From the cell containing the given text, extract its center point as (x, y) coordinate. 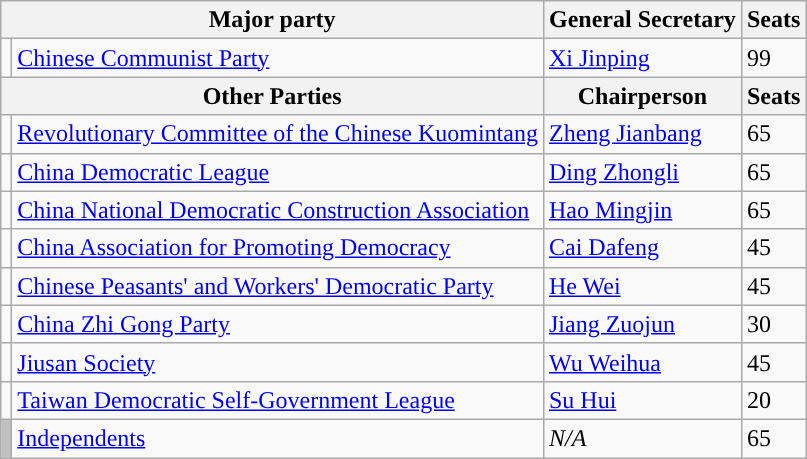
Su Hui (642, 400)
He Wei (642, 286)
China Democratic League (278, 172)
Hao Mingjin (642, 210)
Independents (278, 438)
99 (773, 58)
Chinese Peasants' and Workers' Democratic Party (278, 286)
Chinese Communist Party (278, 58)
Cai Dafeng (642, 248)
Xi Jinping (642, 58)
Taiwan Democratic Self-Government League (278, 400)
Major party (272, 20)
Revolutionary Committee of the Chinese Kuomintang (278, 134)
Zheng Jianbang (642, 134)
Jiusan Society (278, 362)
30 (773, 324)
China Association for Promoting Democracy (278, 248)
China National Democratic Construction Association (278, 210)
20 (773, 400)
Wu Weihua (642, 362)
Jiang Zuojun (642, 324)
General Secretary (642, 20)
Chairperson (642, 96)
Ding Zhongli (642, 172)
China Zhi Gong Party (278, 324)
Other Parties (272, 96)
N/A (642, 438)
